For the text-containing cell, return its midpoint in (X, Y) coordinate format. 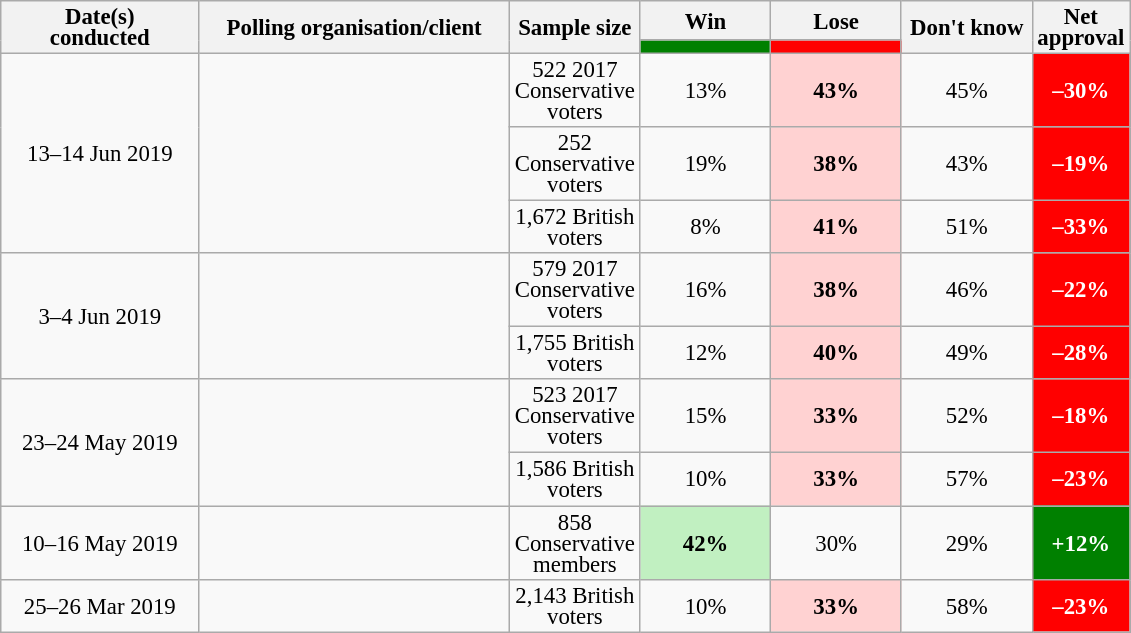
12% (706, 354)
Sample size (574, 28)
522 2017 Conservative voters (574, 91)
13% (706, 91)
–28% (1081, 354)
2,143 British voters (574, 606)
1,672 British voters (574, 228)
25–26 Mar 2019 (100, 606)
–22% (1081, 290)
58% (966, 606)
Net approval (1081, 28)
45% (966, 91)
Lose (836, 20)
252 Conservative voters (574, 164)
10–16 May 2019 (100, 543)
13–14 Jun 2019 (100, 154)
46% (966, 290)
16% (706, 290)
23–24 May 2019 (100, 443)
1,586 British voters (574, 480)
523 2017 Conservative voters (574, 417)
40% (836, 354)
51% (966, 228)
57% (966, 480)
19% (706, 164)
Don't know (966, 28)
29% (966, 543)
49% (966, 354)
15% (706, 417)
52% (966, 417)
Polling organisation/client (354, 28)
41% (836, 228)
–18% (1081, 417)
–33% (1081, 228)
–19% (1081, 164)
Date(s)conducted (100, 28)
858 Conservative members (574, 543)
Win (706, 20)
3–4 Jun 2019 (100, 316)
42% (706, 543)
–30% (1081, 91)
+12% (1081, 543)
30% (836, 543)
579 2017 Conservative voters (574, 290)
1,755 British voters (574, 354)
8% (706, 228)
